Extract the [x, y] coordinate from the center of the cell holding the provided text.  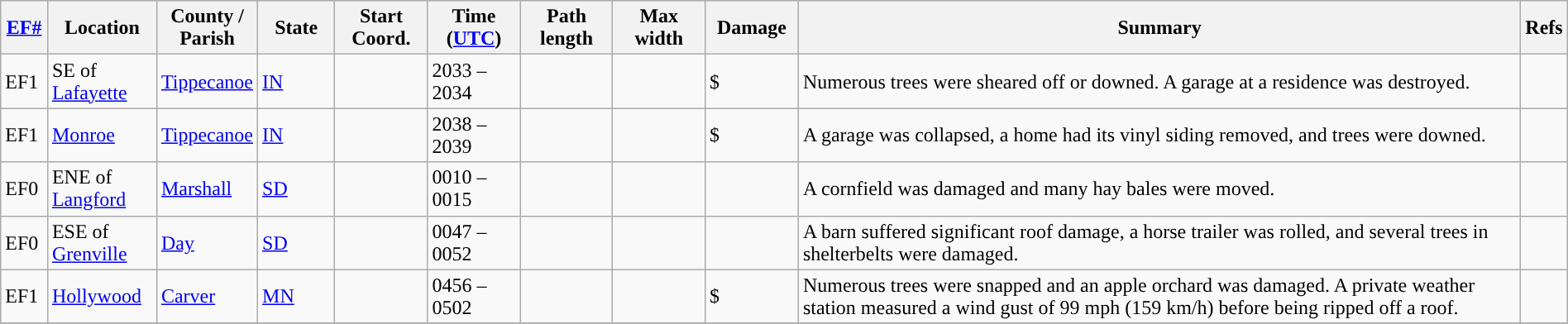
Location [102, 28]
Refs [1544, 28]
2033 – 2034 [474, 81]
SE of Lafayette [102, 81]
Summary [1159, 28]
MN [296, 296]
Monroe [102, 136]
0010 – 0015 [474, 188]
ESE of Grenville [102, 243]
State [296, 28]
Day [207, 243]
0047 – 0052 [474, 243]
Path length [566, 28]
EF# [25, 28]
Numerous trees were sheared off or downed. A garage at a residence was destroyed. [1159, 81]
Max width [659, 28]
A cornfield was damaged and many hay bales were moved. [1159, 188]
Time (UTC) [474, 28]
Carver [207, 296]
A barn suffered significant roof damage, a horse trailer was rolled, and several trees in shelterbelts were damaged. [1159, 243]
Damage [753, 28]
0456 – 0502 [474, 296]
County / Parish [207, 28]
Start Coord. [381, 28]
Marshall [207, 188]
ENE of Langford [102, 188]
2038 – 2039 [474, 136]
A garage was collapsed, a home had its vinyl siding removed, and trees were downed. [1159, 136]
Hollywood [102, 296]
